For the text-containing cell, return its midpoint in (x, y) coordinate format. 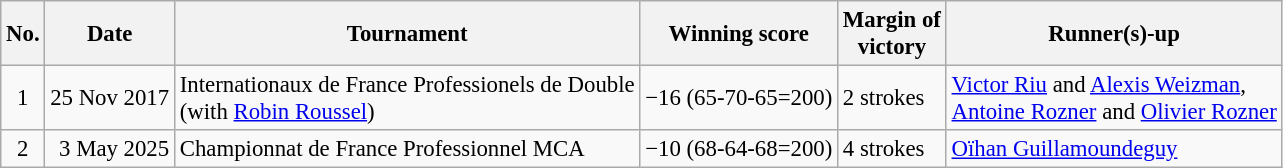
Championnat de France Professionnel MCA (406, 149)
2 (23, 149)
Tournament (406, 34)
−16 (65-70-65=200) (739, 98)
Victor Riu and Alexis Weizman, Antoine Rozner and Olivier Rozner (1114, 98)
No. (23, 34)
Oïhan Guillamoundeguy (1114, 149)
3 May 2025 (110, 149)
Runner(s)-up (1114, 34)
Margin ofvictory (892, 34)
−10 (68-64-68=200) (739, 149)
Internationaux de France Professionels de Double(with Robin Roussel) (406, 98)
1 (23, 98)
Winning score (739, 34)
25 Nov 2017 (110, 98)
Date (110, 34)
4 strokes (892, 149)
2 strokes (892, 98)
